Capture the cell that displays the provided text and extract its [X, Y] central coordinate. 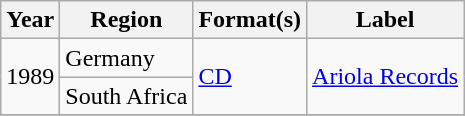
Year [30, 20]
Region [126, 20]
South Africa [126, 96]
Ariola Records [386, 77]
Germany [126, 58]
1989 [30, 77]
Label [386, 20]
CD [250, 77]
Format(s) [250, 20]
